Return the [x, y] coordinate for the center point of the cell that contains the specified text.  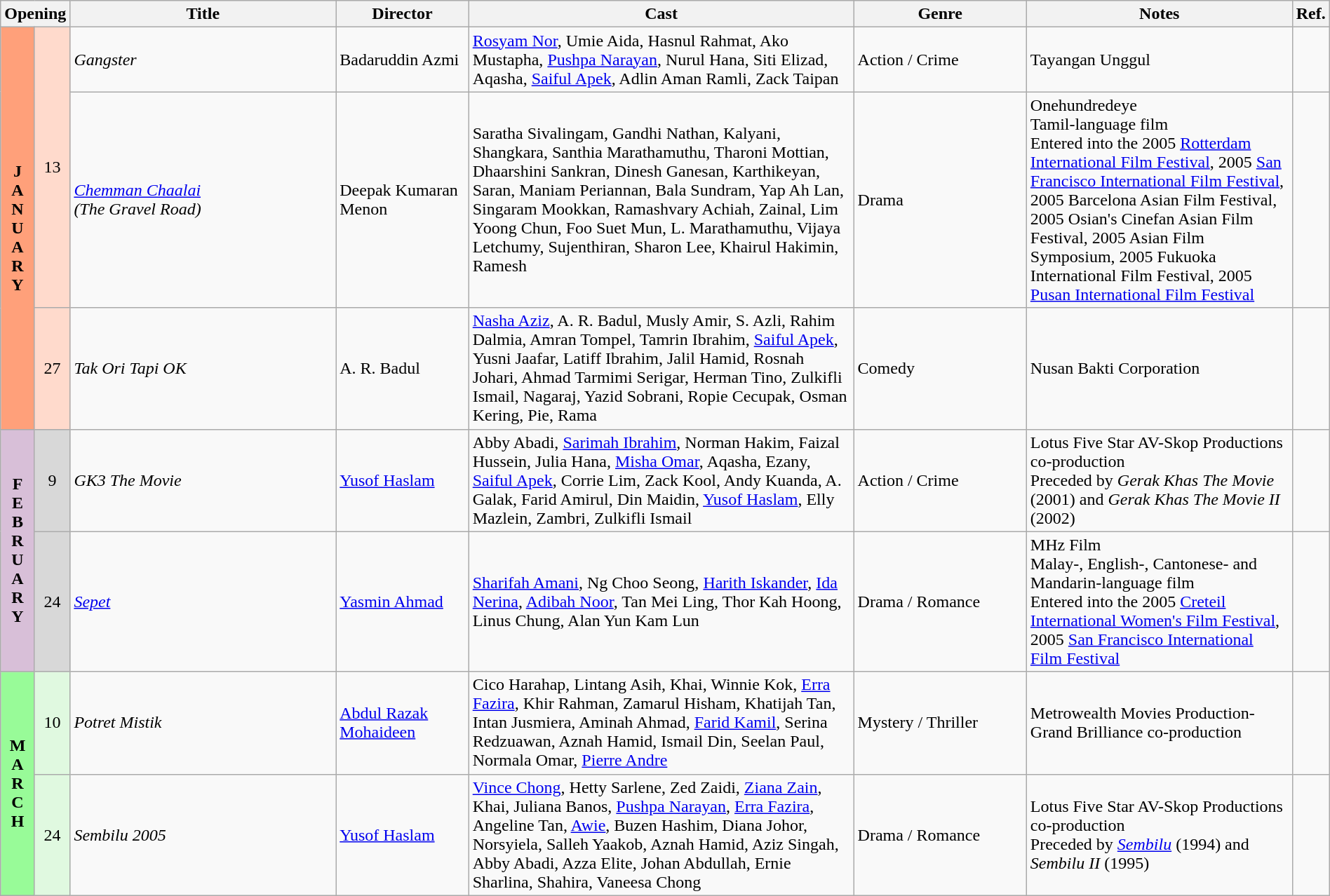
Tayangan Unggul [1159, 60]
Sepet [203, 602]
9 [52, 480]
Abdul Razak Mohaideen [403, 723]
Lotus Five Star AV-Skop Productions co-productionPreceded by Gerak Khas The Movie (2001) and Gerak Khas The Movie II (2002) [1159, 480]
Opening [35, 14]
Sharifah Amani, Ng Choo Seong, Harith Iskander, Ida Nerina, Adibah Noor, Tan Mei Ling, Thor Kah Hoong, Linus Chung, Alan Yun Kam Lun [661, 602]
MARCH [18, 784]
Genre [940, 14]
Cast [661, 14]
Notes [1159, 14]
JANUARY [18, 229]
Nusan Bakti Corporation [1159, 369]
Gangster [203, 60]
Title [203, 14]
Drama [940, 200]
10 [52, 723]
13 [52, 168]
Tak Ori Tapi OK [203, 369]
A. R. Badul [403, 369]
Potret Mistik [203, 723]
Rosyam Nor, Umie Aida, Hasnul Rahmat, Ako Mustapha, Pushpa Narayan, Nurul Hana, Siti Elizad, Aqasha, Saiful Apek, Adlin Aman Ramli, Zack Taipan [661, 60]
Sembilu 2005 [203, 834]
Mystery / Thriller [940, 723]
FEBRUARY [18, 550]
Lotus Five Star AV-Skop Productions co-productionPreceded by Sembilu (1994) and Sembilu II (1995) [1159, 834]
Director [403, 14]
Metrowealth Movies Production- Grand Brilliance co-production [1159, 723]
Chemman Chaalai(The Gravel Road) [203, 200]
Yasmin Ahmad [403, 602]
Deepak Kumaran Menon [403, 200]
GK3 The Movie [203, 480]
Badaruddin Azmi [403, 60]
27 [52, 369]
Ref. [1310, 14]
Comedy [940, 369]
